Search for the cell housing the specified text and yield its (X, Y) center coordinate. 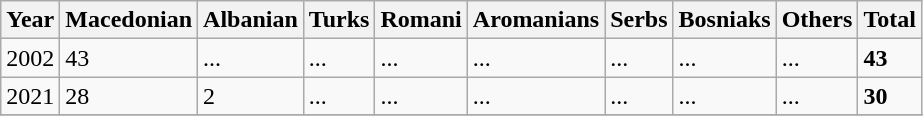
28 (129, 96)
Serbs (639, 20)
2 (251, 96)
Total (890, 20)
Bosniaks (724, 20)
2002 (30, 58)
Turks (339, 20)
Macedonian (129, 20)
30 (890, 96)
Year (30, 20)
Aromanians (536, 20)
Albanian (251, 20)
Romani (421, 20)
2021 (30, 96)
Others (817, 20)
